Locate the cell with the specified text and output its [X, Y] center coordinate. 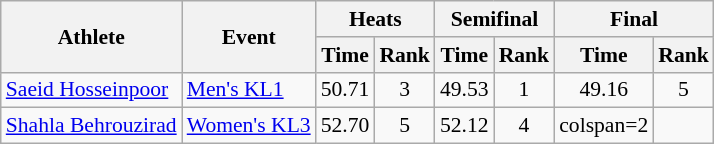
Event [249, 36]
52.70 [346, 126]
Heats [376, 19]
4 [524, 126]
49.16 [604, 90]
1 [524, 90]
Shahla Behrouzirad [92, 126]
49.53 [464, 90]
colspan=2 [604, 126]
Women's KL3 [249, 126]
50.71 [346, 90]
Saeid Hosseinpoor [92, 90]
Men's KL1 [249, 90]
52.12 [464, 126]
3 [404, 90]
Semifinal [494, 19]
Athlete [92, 36]
Final [634, 19]
